Find where the given text appears and provide that cell's center as [X, Y] coordinate. 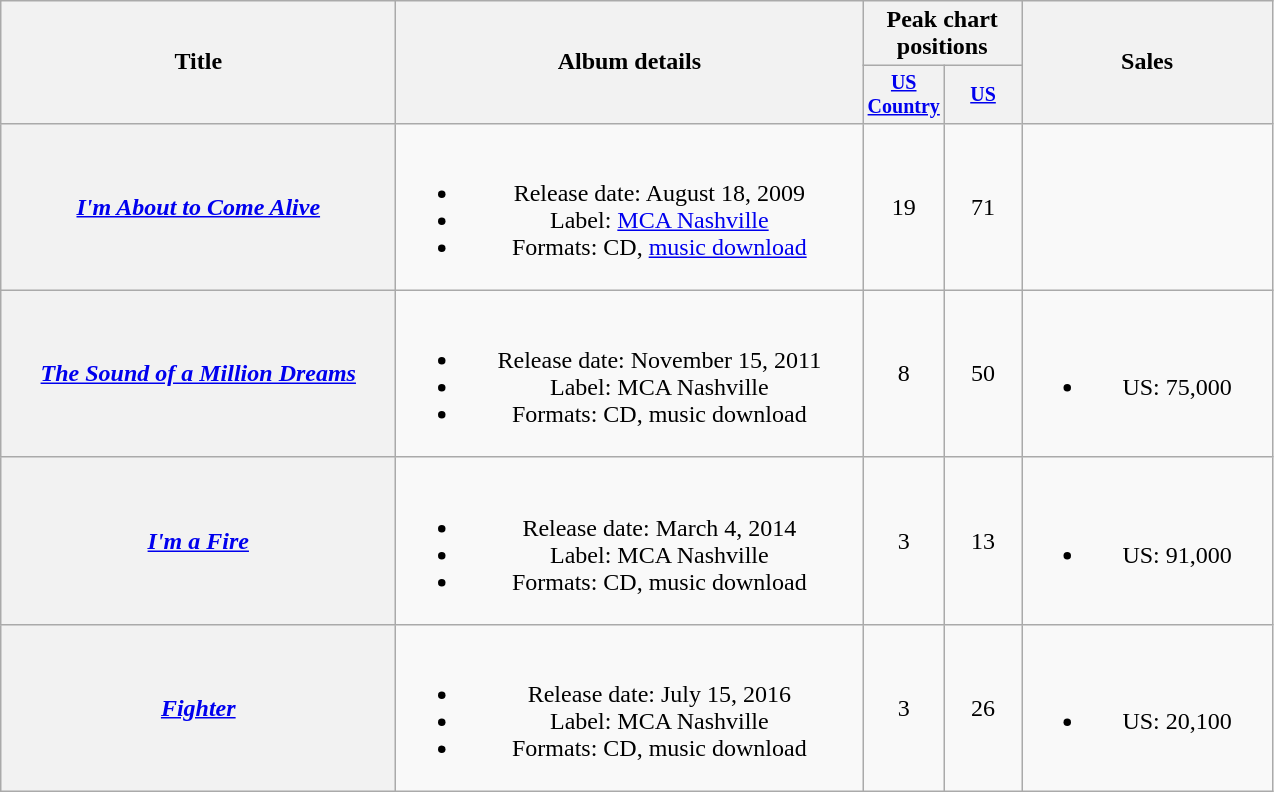
Release date: November 15, 2011Label: MCA NashvilleFormats: CD, music download [630, 374]
I'm About to Come Alive [198, 206]
US: 20,100 [1148, 708]
71 [984, 206]
Title [198, 62]
Release date: March 4, 2014Label: MCA NashvilleFormats: CD, music download [630, 540]
US: 91,000 [1148, 540]
US Country [904, 94]
26 [984, 708]
50 [984, 374]
Fighter [198, 708]
Sales [1148, 62]
13 [984, 540]
Release date: August 18, 2009Label: MCA NashvilleFormats: CD, music download [630, 206]
I'm a Fire [198, 540]
Release date: July 15, 2016Label: MCA NashvilleFormats: CD, music download [630, 708]
19 [904, 206]
US [984, 94]
US: 75,000 [1148, 374]
Album details [630, 62]
8 [904, 374]
The Sound of a Million Dreams [198, 374]
Peak chartpositions [942, 34]
